Locate the cell with the specified text and output its (x, y) center coordinate. 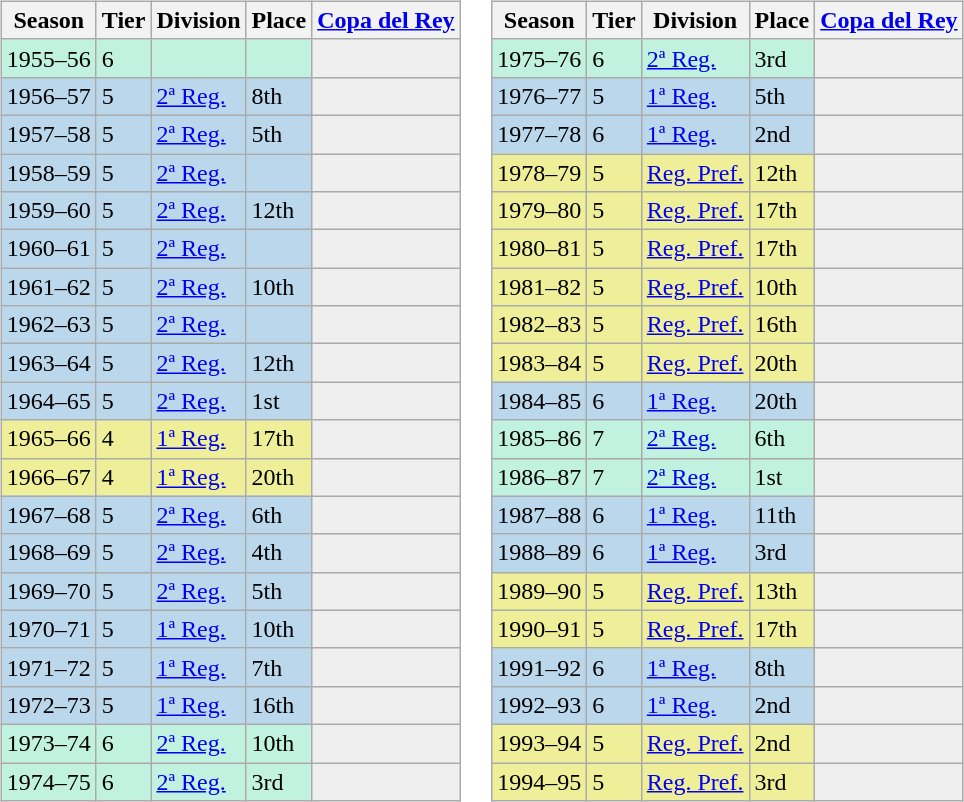
1957–58 (48, 134)
11th (782, 515)
1966–67 (48, 477)
1958–59 (48, 173)
1973–74 (48, 743)
1979–80 (540, 211)
1982–83 (540, 325)
1962–63 (48, 325)
1961–62 (48, 287)
1974–75 (48, 781)
1994–95 (540, 781)
1977–78 (540, 134)
1993–94 (540, 743)
1969–70 (48, 591)
1970–71 (48, 629)
1963–64 (48, 363)
1988–89 (540, 553)
1980–81 (540, 249)
1965–66 (48, 439)
1972–73 (48, 705)
7th (279, 667)
1956–57 (48, 96)
1976–77 (540, 96)
1967–68 (48, 515)
13th (782, 591)
1984–85 (540, 401)
1971–72 (48, 667)
1981–82 (540, 287)
1968–69 (48, 553)
1964–65 (48, 401)
1960–61 (48, 249)
1986–87 (540, 477)
1992–93 (540, 705)
1975–76 (540, 58)
1955–56 (48, 58)
1991–92 (540, 667)
1987–88 (540, 515)
1985–86 (540, 439)
4th (279, 553)
1978–79 (540, 173)
1989–90 (540, 591)
1983–84 (540, 363)
1990–91 (540, 629)
1959–60 (48, 211)
